Search for the cell housing the specified text and yield its (X, Y) center coordinate. 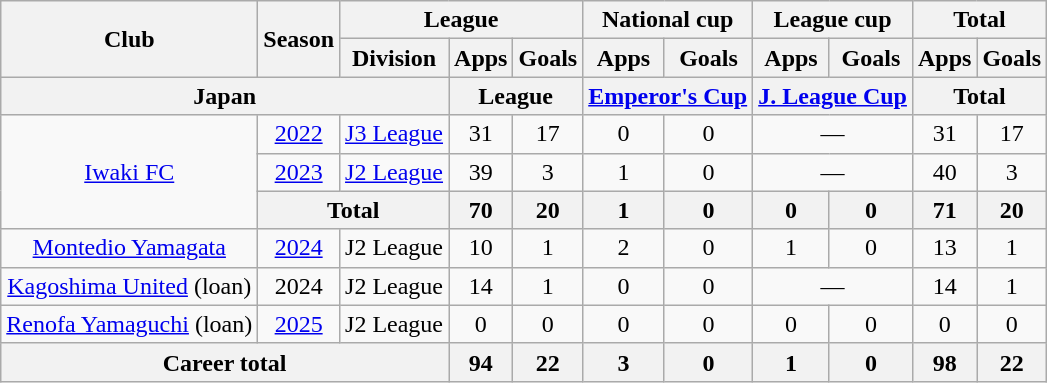
National cup (668, 20)
10 (481, 248)
J. League Cup (833, 96)
40 (944, 172)
2023 (299, 172)
98 (944, 362)
Montedio Yamagata (130, 248)
2 (624, 248)
Division (394, 58)
Iwaki FC (130, 172)
Emperor's Cup (668, 96)
71 (944, 210)
Season (299, 39)
2025 (299, 324)
Japan (225, 96)
Career total (225, 362)
13 (944, 248)
Kagoshima United (loan) (130, 286)
2022 (299, 134)
94 (481, 362)
Club (130, 39)
J3 League (394, 134)
70 (481, 210)
League cup (833, 20)
Renofa Yamaguchi (loan) (130, 324)
39 (481, 172)
